Detect which cell encompasses the target text, then output its [x, y] center coordinate. 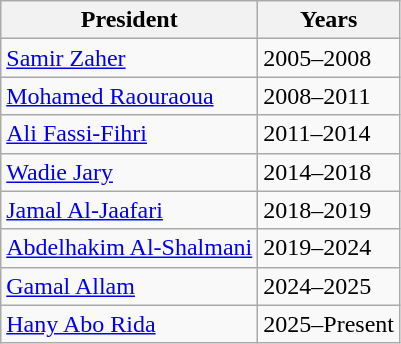
Ali Fassi-Fihri [130, 134]
Gamal Allam [130, 286]
President [130, 20]
2014–2018 [329, 172]
2005–2008 [329, 58]
2008–2011 [329, 96]
Abdelhakim Al-Shalmani [130, 248]
Samir Zaher [130, 58]
Years [329, 20]
Hany Abo Rida [130, 324]
2018–2019 [329, 210]
Mohamed Raouraoua [130, 96]
2024–2025 [329, 286]
2011–2014 [329, 134]
2025–Present [329, 324]
Wadie Jary [130, 172]
Jamal Al-Jaafari [130, 210]
2019–2024 [329, 248]
